Determine the [x, y] coordinate at the center of the cell enclosing the given text.  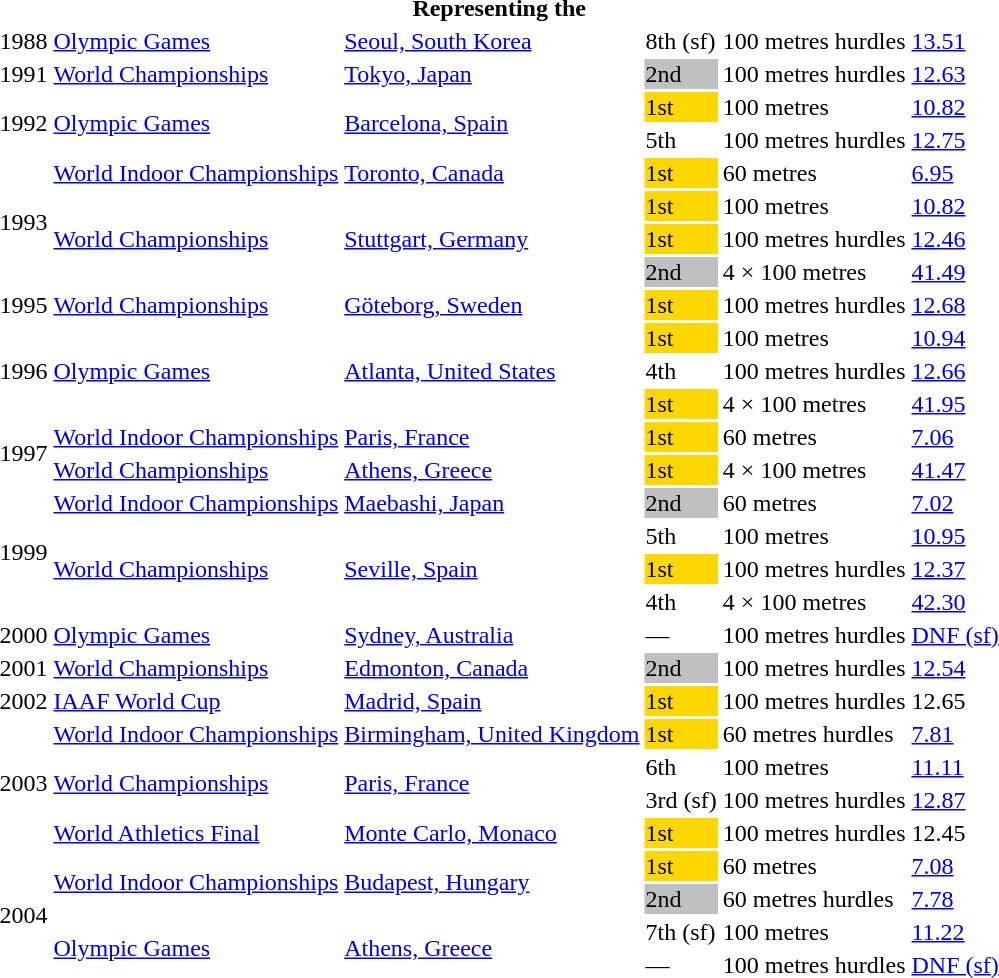
3rd (sf) [681, 800]
Edmonton, Canada [492, 668]
Birmingham, United Kingdom [492, 734]
World Athletics Final [196, 833]
Athens, Greece [492, 470]
Maebashi, Japan [492, 503]
Monte Carlo, Monaco [492, 833]
8th (sf) [681, 41]
6th [681, 767]
Madrid, Spain [492, 701]
Atlanta, United States [492, 371]
Göteborg, Sweden [492, 305]
Budapest, Hungary [492, 882]
Seoul, South Korea [492, 41]
IAAF World Cup [196, 701]
Tokyo, Japan [492, 74]
Seville, Spain [492, 569]
Barcelona, Spain [492, 124]
Toronto, Canada [492, 173]
Stuttgart, Germany [492, 239]
— [681, 635]
7th (sf) [681, 932]
Sydney, Australia [492, 635]
